Provide the (x, y) coordinate of the cell's center where the given text is located.  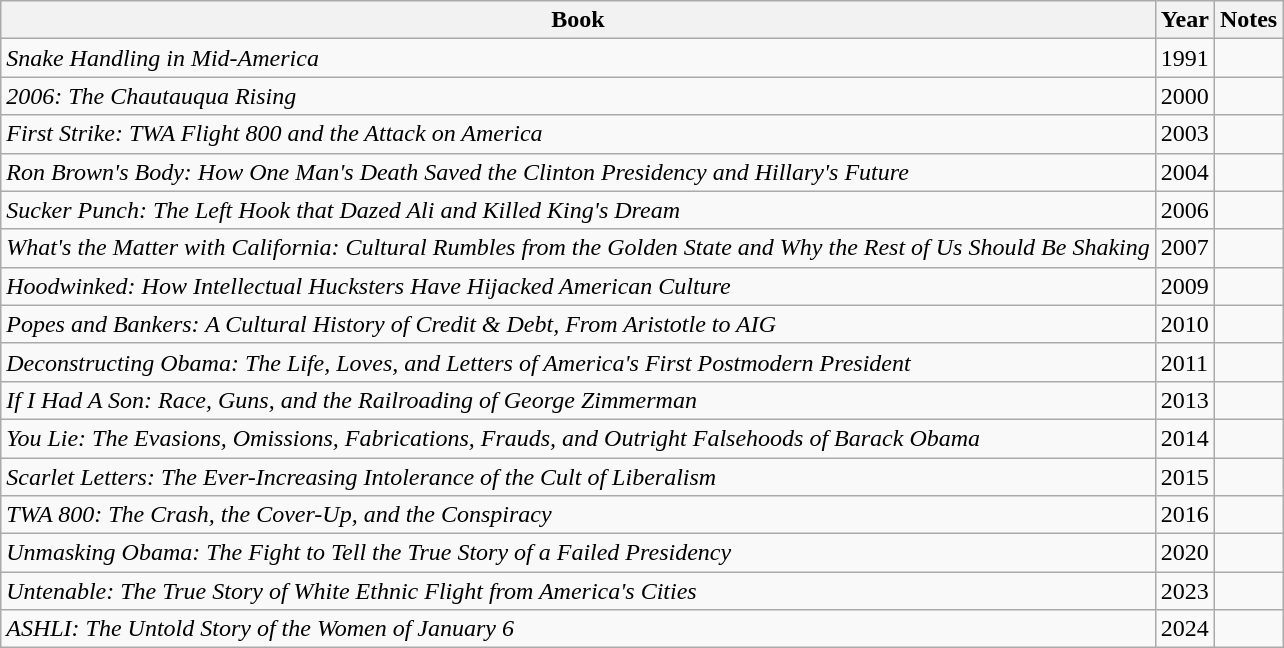
ASHLI: The Untold Story of the Women of January 6 (578, 629)
Hoodwinked: How Intellectual Hucksters Have Hijacked American Culture (578, 286)
2023 (1184, 591)
2024 (1184, 629)
Notes (1248, 20)
2020 (1184, 553)
If I Had A Son: Race, Guns, and the Railroading of George Zimmerman (578, 400)
What's the Matter with California: Cultural Rumbles from the Golden State and Why the Rest of Us Should Be Shaking (578, 248)
2003 (1184, 134)
2010 (1184, 324)
1991 (1184, 58)
Popes and Bankers: A Cultural History of Credit & Debt, From Aristotle to AIG (578, 324)
Unmasking Obama: The Fight to Tell the True Story of a Failed Presidency (578, 553)
First Strike: TWA Flight 800 and the Attack on America (578, 134)
Untenable: The True Story of White Ethnic Flight from America's Cities (578, 591)
2009 (1184, 286)
2000 (1184, 96)
2007 (1184, 248)
2013 (1184, 400)
Deconstructing Obama: The Life, Loves, and Letters of America's First Postmodern President (578, 362)
2015 (1184, 477)
2004 (1184, 172)
2006 (1184, 210)
Snake Handling in Mid-America (578, 58)
TWA 800: The Crash, the Cover-Up, and the Conspiracy (578, 515)
2006: The Chautauqua Rising (578, 96)
Ron Brown's Body: How One Man's Death Saved the Clinton Presidency and Hillary's Future (578, 172)
2011 (1184, 362)
2014 (1184, 438)
Year (1184, 20)
Scarlet Letters: The Ever-Increasing Intolerance of the Cult of Liberalism (578, 477)
Book (578, 20)
2016 (1184, 515)
You Lie: The Evasions, Omissions, Fabrications, Frauds, and Outright Falsehoods of Barack Obama (578, 438)
Sucker Punch: The Left Hook that Dazed Ali and Killed King's Dream (578, 210)
